Output the [X, Y] coordinate of the center of the cell containing the given text.  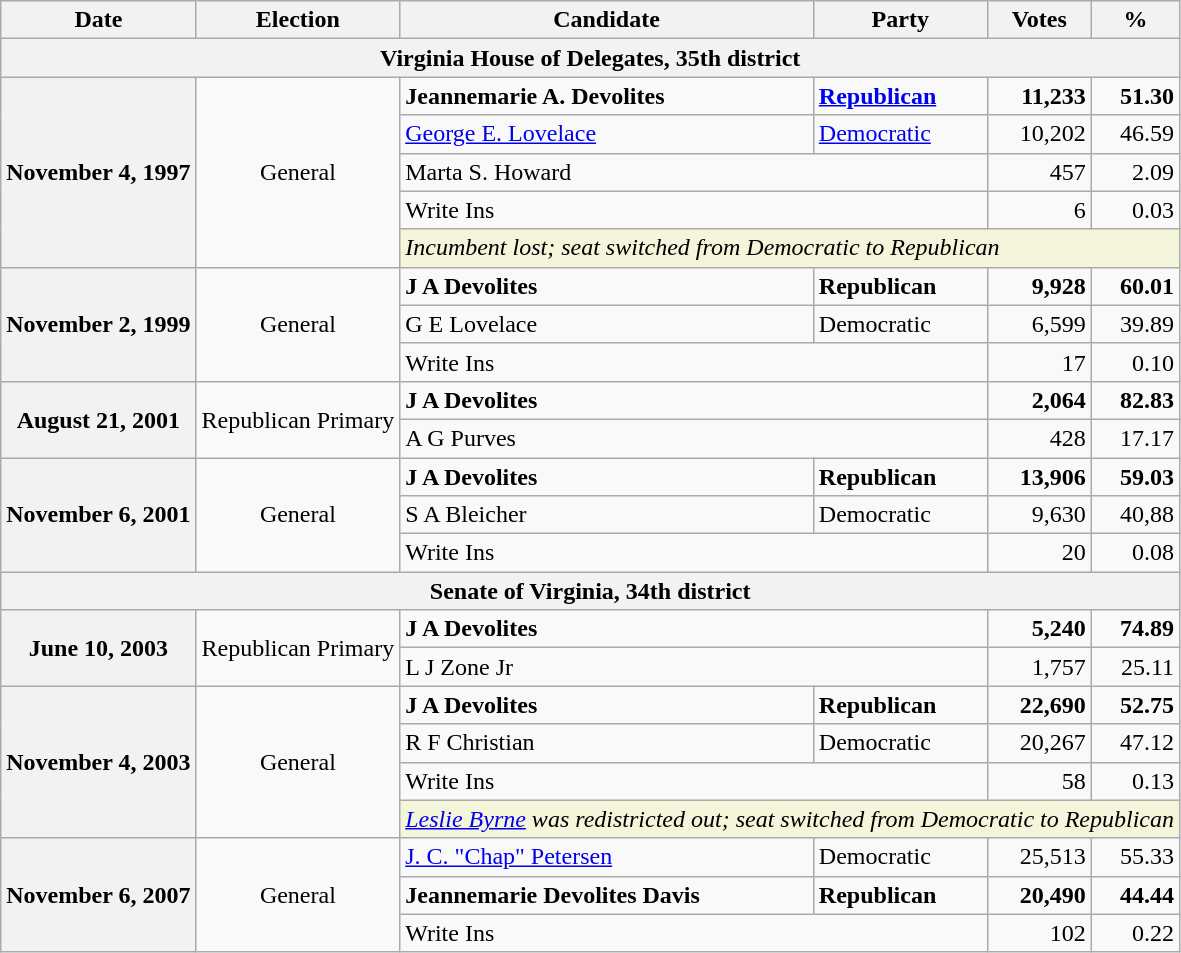
44.44 [1135, 895]
0.10 [1135, 362]
June 10, 2003 [98, 648]
November 4, 1997 [98, 172]
6,599 [1039, 324]
Date [98, 20]
22,690 [1039, 705]
J. C. "Chap" Petersen [607, 857]
Candidate [607, 20]
November 4, 2003 [98, 762]
17.17 [1135, 438]
60.01 [1135, 286]
457 [1039, 172]
0.22 [1135, 933]
47.12 [1135, 743]
102 [1039, 933]
20 [1039, 553]
L J Zone Jr [694, 667]
G E Lovelace [607, 324]
November 6, 2007 [98, 895]
Senate of Virginia, 34th district [590, 591]
5,240 [1039, 629]
2.09 [1135, 172]
59.03 [1135, 477]
20,490 [1039, 895]
11,233 [1039, 96]
Jeannemarie A. Devolites [607, 96]
74.89 [1135, 629]
Party [900, 20]
0.13 [1135, 781]
R F Christian [607, 743]
428 [1039, 438]
10,202 [1039, 134]
13,906 [1039, 477]
Election [298, 20]
S A Bleicher [607, 515]
Incumbent lost; seat switched from Democratic to Republican [790, 248]
9,630 [1039, 515]
2,064 [1039, 400]
0.08 [1135, 553]
9,928 [1039, 286]
0.03 [1135, 210]
25.11 [1135, 667]
Jeannemarie Devolites Davis [607, 895]
6 [1039, 210]
A G Purves [694, 438]
17 [1039, 362]
82.83 [1135, 400]
20,267 [1039, 743]
46.59 [1135, 134]
51.30 [1135, 96]
39.89 [1135, 324]
Virginia House of Delegates, 35th district [590, 58]
55.33 [1135, 857]
November 6, 2001 [98, 515]
Marta S. Howard [694, 172]
52.75 [1135, 705]
1,757 [1039, 667]
Votes [1039, 20]
25,513 [1039, 857]
George E. Lovelace [607, 134]
November 2, 1999 [98, 324]
Leslie Byrne was redistricted out; seat switched from Democratic to Republican [790, 819]
August 21, 2001 [98, 419]
58 [1039, 781]
40,88 [1135, 515]
% [1135, 20]
